Scan for the cell matching the given text and deliver its [X, Y] coordinate at center. 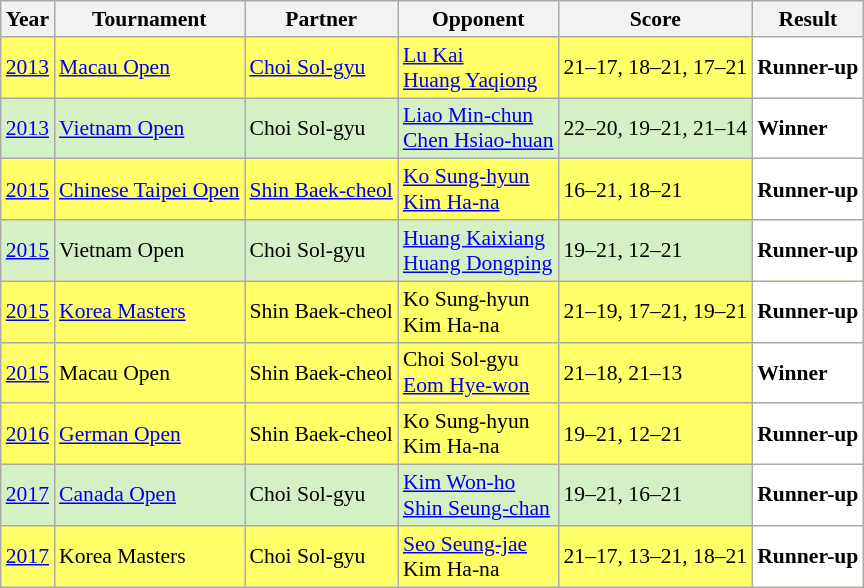
Partner [320, 19]
22–20, 19–21, 21–14 [656, 128]
Score [656, 19]
2016 [28, 434]
Liao Min-chun Chen Hsiao-huan [478, 128]
Result [808, 19]
Lu Kai Huang Yaqiong [478, 68]
Chinese Taipei Open [149, 190]
21–19, 17–21, 19–21 [656, 312]
Kim Won-ho Shin Seung-chan [478, 496]
Choi Sol-gyu Eom Hye-won [478, 372]
16–21, 18–21 [656, 190]
Huang Kaixiang Huang Dongping [478, 250]
Opponent [478, 19]
21–17, 18–21, 17–21 [656, 68]
21–17, 13–21, 18–21 [656, 556]
Year [28, 19]
19–21, 16–21 [656, 496]
21–18, 21–13 [656, 372]
Canada Open [149, 496]
Seo Seung-jae Kim Ha-na [478, 556]
German Open [149, 434]
Tournament [149, 19]
